From the cell containing the given text, extract its center point as (X, Y) coordinate. 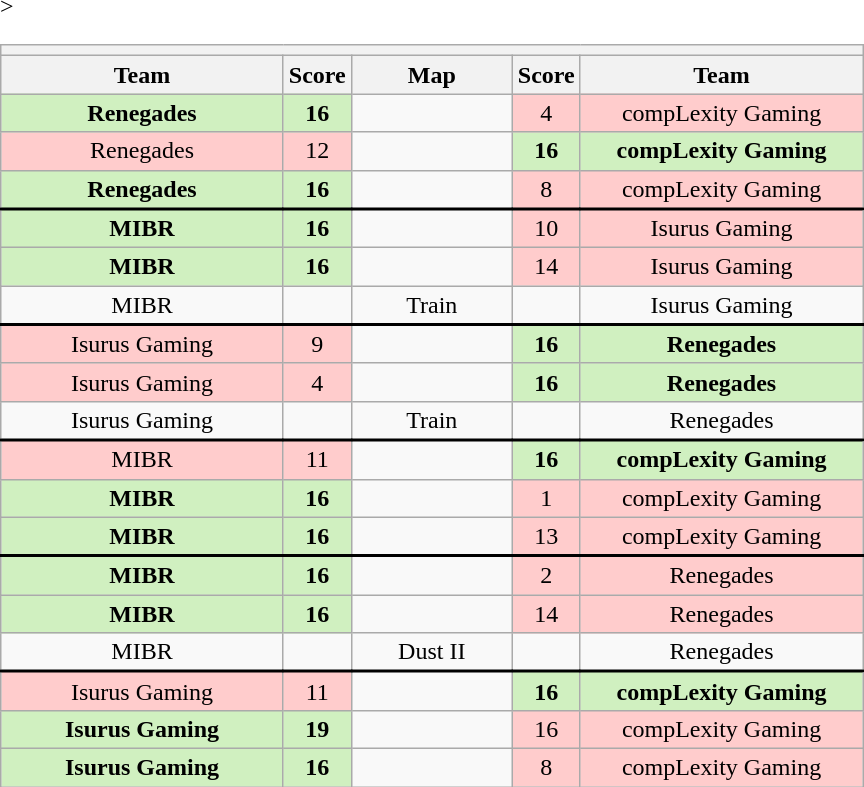
9 (317, 344)
Dust II (432, 652)
2 (546, 576)
12 (317, 151)
1 (546, 498)
10 (546, 228)
13 (546, 536)
Map (432, 75)
19 (317, 729)
